Provide the [x, y] coordinate of the cell's center where the given text is located.  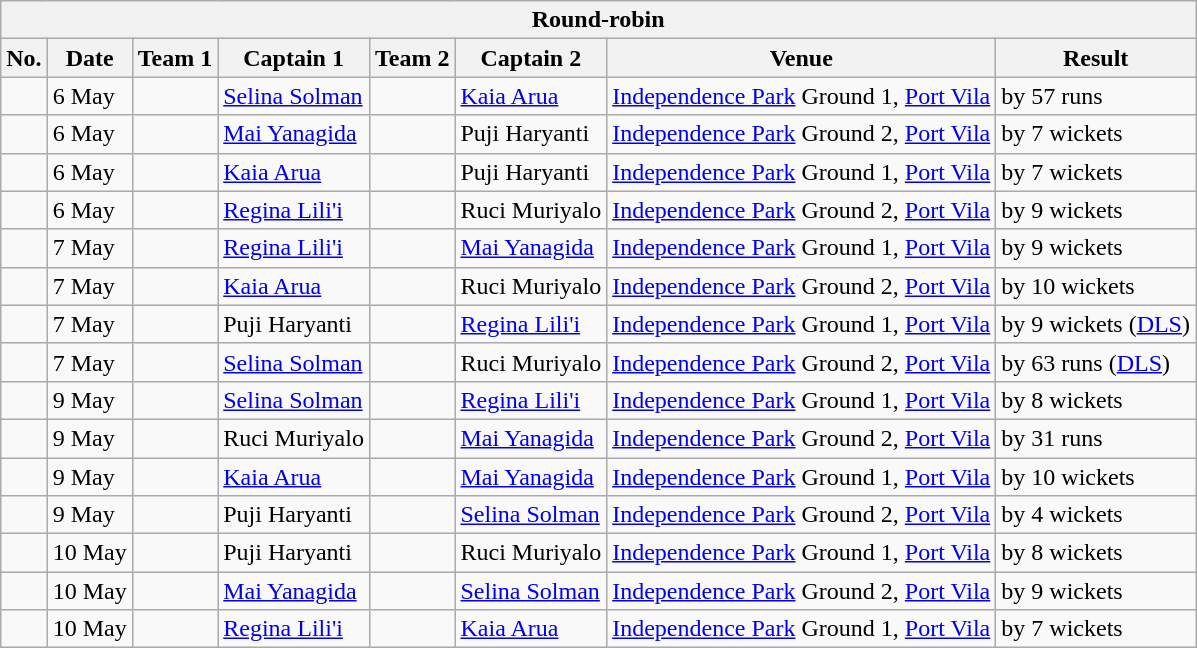
Team 2 [412, 58]
by 57 runs [1096, 96]
Team 1 [175, 58]
by 31 runs [1096, 438]
Captain 2 [531, 58]
Venue [802, 58]
by 4 wickets [1096, 515]
Result [1096, 58]
by 63 runs (DLS) [1096, 362]
by 9 wickets (DLS) [1096, 324]
Captain 1 [294, 58]
No. [24, 58]
Round-robin [598, 20]
Date [90, 58]
